Identify which cell holds the provided text, then report its [x, y] central coordinate. 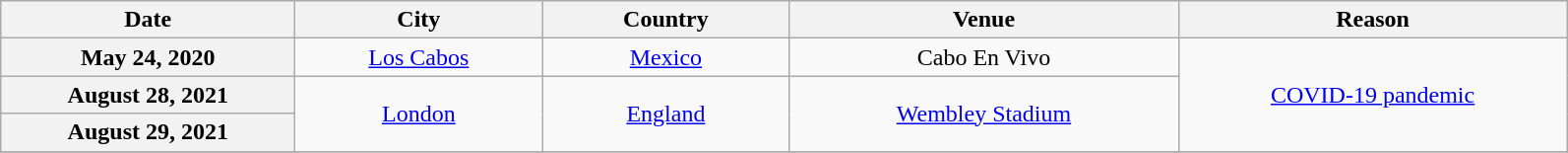
Date [148, 20]
London [419, 114]
Los Cabos [419, 57]
Reason [1372, 20]
Wembley Stadium [984, 114]
May 24, 2020 [148, 57]
Country [665, 20]
COVID-19 pandemic [1372, 95]
August 29, 2021 [148, 132]
England [665, 114]
August 28, 2021 [148, 95]
City [419, 20]
Mexico [665, 57]
Venue [984, 20]
Cabo En Vivo [984, 57]
